Provide the (x, y) coordinate of the cell's center where the given text is located.  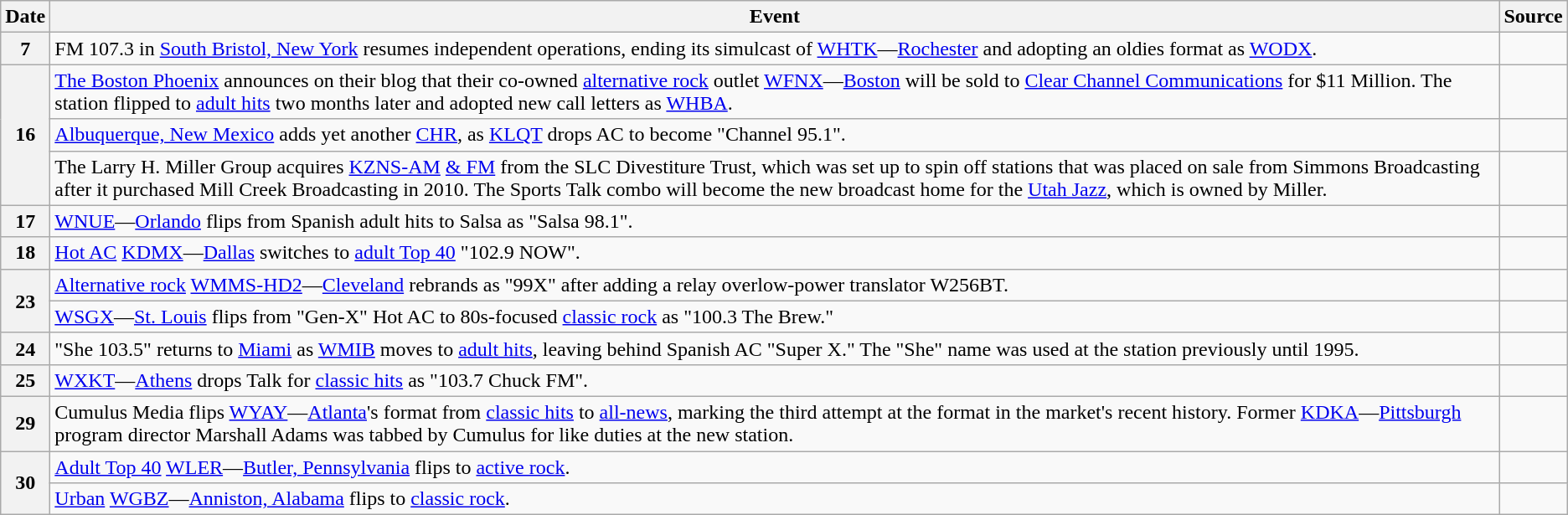
Alternative rock WMMS-HD2—Cleveland rebrands as "99X" after adding a relay overlow-power translator W256BT. (775, 285)
17 (25, 221)
Hot AC KDMX—Dallas switches to adult Top 40 "102.9 NOW". (775, 253)
Source (1533, 17)
Adult Top 40 WLER—Butler, Pennsylvania flips to active rock. (775, 466)
18 (25, 253)
Date (25, 17)
WNUE—Orlando flips from Spanish adult hits to Salsa as "Salsa 98.1". (775, 221)
Urban WGBZ—Anniston, Alabama flips to classic rock. (775, 499)
Albuquerque, New Mexico adds yet another CHR, as KLQT drops AC to become "Channel 95.1". (775, 135)
16 (25, 135)
7 (25, 49)
WSGX—St. Louis flips from "Gen-X" Hot AC to 80s-focused classic rock as "100.3 The Brew." (775, 317)
Event (775, 17)
24 (25, 348)
FM 107.3 in South Bristol, New York resumes independent operations, ending its simulcast of WHTK—Rochester and adopting an oldies format as WODX. (775, 49)
25 (25, 380)
23 (25, 301)
29 (25, 424)
WXKT—Athens drops Talk for classic hits as "103.7 Chuck FM". (775, 380)
30 (25, 482)
